For the text-containing cell, return its midpoint in [X, Y] coordinate format. 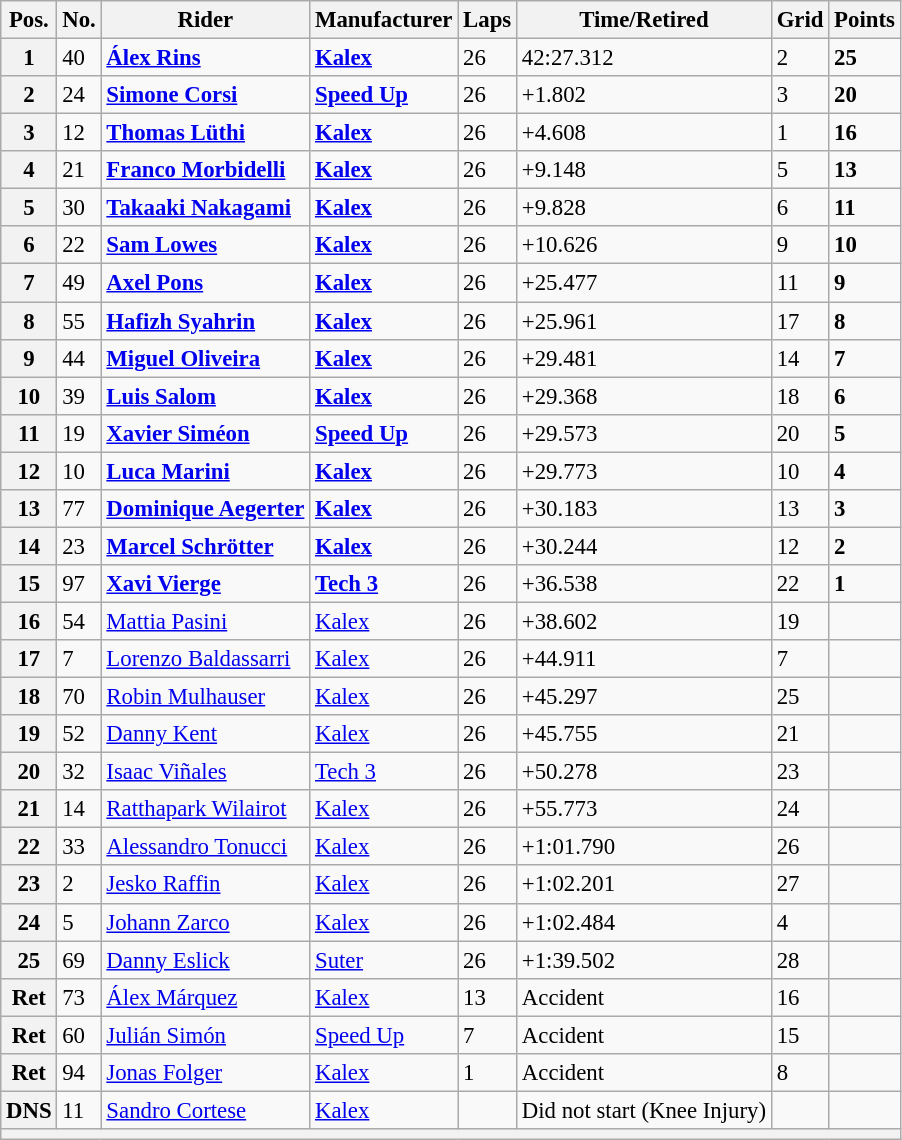
+9.148 [644, 170]
Laps [488, 20]
+45.297 [644, 697]
30 [79, 208]
69 [79, 960]
Dominique Aegerter [206, 509]
DNS [29, 1110]
Pos. [29, 20]
Xavi Vierge [206, 584]
+1:02.484 [644, 922]
Grid [800, 20]
60 [79, 1035]
Danny Kent [206, 734]
Isaac Viñales [206, 772]
Suter [384, 960]
49 [79, 283]
44 [79, 358]
Jonas Folger [206, 1073]
+29.773 [644, 471]
Thomas Lüthi [206, 133]
Alessandro Tonucci [206, 847]
+1:39.502 [644, 960]
Sandro Cortese [206, 1110]
Robin Mulhauser [206, 697]
+30.183 [644, 509]
+36.538 [644, 584]
+30.244 [644, 546]
Did not start (Knee Injury) [644, 1110]
+1:01.790 [644, 847]
32 [79, 772]
+29.573 [644, 433]
+25.961 [644, 321]
+55.773 [644, 809]
+50.278 [644, 772]
Marcel Schrötter [206, 546]
+1:02.201 [644, 885]
55 [79, 321]
Hafizh Syahrin [206, 321]
Lorenzo Baldassarri [206, 659]
Points [864, 20]
33 [79, 847]
+4.608 [644, 133]
Johann Zarco [206, 922]
Franco Morbidelli [206, 170]
94 [79, 1073]
+1.802 [644, 95]
73 [79, 997]
Takaaki Nakagami [206, 208]
Ratthapark Wilairot [206, 809]
Miguel Oliveira [206, 358]
Time/Retired [644, 20]
+25.477 [644, 283]
28 [800, 960]
Danny Eslick [206, 960]
Mattia Pasini [206, 621]
Simone Corsi [206, 95]
+29.368 [644, 396]
39 [79, 396]
No. [79, 20]
70 [79, 697]
+38.602 [644, 621]
27 [800, 885]
Xavier Siméon [206, 433]
Sam Lowes [206, 245]
Julián Simón [206, 1035]
Rider [206, 20]
40 [79, 58]
+10.626 [644, 245]
+45.755 [644, 734]
52 [79, 734]
Manufacturer [384, 20]
Álex Rins [206, 58]
Luca Marini [206, 471]
Luis Salom [206, 396]
+9.828 [644, 208]
+44.911 [644, 659]
Axel Pons [206, 283]
54 [79, 621]
77 [79, 509]
97 [79, 584]
+29.481 [644, 358]
Álex Márquez [206, 997]
42:27.312 [644, 58]
Jesko Raffin [206, 885]
